Extract the (x, y) coordinate from the center of the cell holding the provided text.  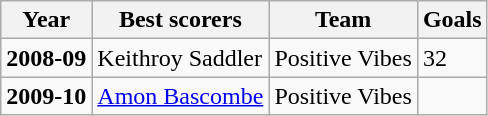
Amon Bascombe (180, 96)
2008-09 (46, 58)
32 (452, 58)
Team (344, 20)
Keithroy Saddler (180, 58)
Year (46, 20)
2009-10 (46, 96)
Goals (452, 20)
Best scorers (180, 20)
